Search for the cell housing the specified text and yield its [x, y] center coordinate. 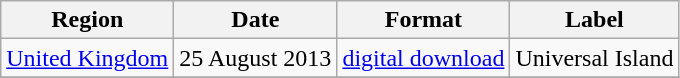
Universal Island [594, 58]
digital download [424, 58]
Date [256, 20]
Format [424, 20]
Region [88, 20]
United Kingdom [88, 58]
Label [594, 20]
25 August 2013 [256, 58]
